Extract the [X, Y] coordinate from the center of the cell holding the provided text.  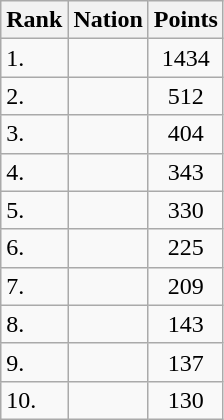
330 [186, 210]
512 [186, 96]
8. [34, 324]
7. [34, 286]
5. [34, 210]
10. [34, 400]
1434 [186, 58]
225 [186, 248]
209 [186, 286]
404 [186, 134]
2. [34, 96]
343 [186, 172]
6. [34, 248]
137 [186, 362]
Nation [108, 20]
3. [34, 134]
4. [34, 172]
1. [34, 58]
9. [34, 362]
Points [186, 20]
130 [186, 400]
143 [186, 324]
Rank [34, 20]
